Capture the cell that displays the provided text and extract its [X, Y] central coordinate. 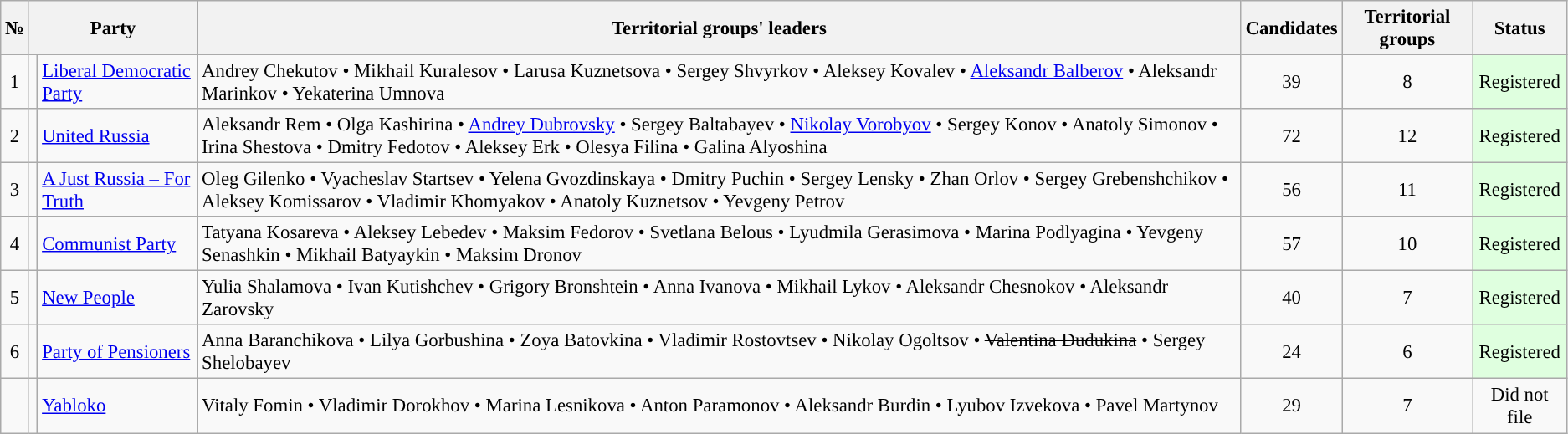
Status [1519, 28]
№ [15, 28]
A Just Russia – For Truth [117, 191]
57 [1292, 244]
Party of Pensioners [117, 351]
11 [1407, 191]
Vitaly Fomin • Vladimir Dorokhov • Marina Lesnikova • Anton Paramonov • Aleksandr Burdin • Lyubov Izvekova • Pavel Martynov [720, 406]
8 [1407, 82]
72 [1292, 135]
Territorial groups [1407, 28]
2 [15, 135]
Yulia Shalamova • Ivan Kutishchev • Grigory Bronshtein • Anna Ivanova • Mikhail Lykov • Aleksandr Chesnokov • Aleksandr Zarovsky [720, 298]
29 [1292, 406]
United Russia [117, 135]
3 [15, 191]
40 [1292, 298]
Territorial groups' leaders [720, 28]
12 [1407, 135]
39 [1292, 82]
10 [1407, 244]
4 [15, 244]
Communist Party [117, 244]
5 [15, 298]
New People [117, 298]
1 [15, 82]
24 [1292, 351]
Yabloko [117, 406]
Candidates [1292, 28]
Did not file [1519, 406]
Party [113, 28]
Anna Baranchikova • Lilya Gorbushina • Zoya Batovkina • Vladimir Rostovtsev • Nikolay Ogoltsov • Valentina Dudukina • Sergey Shelobayev [720, 351]
Liberal Democratic Party [117, 82]
56 [1292, 191]
